Return the (x, y) coordinate for the center point of the cell that contains the specified text.  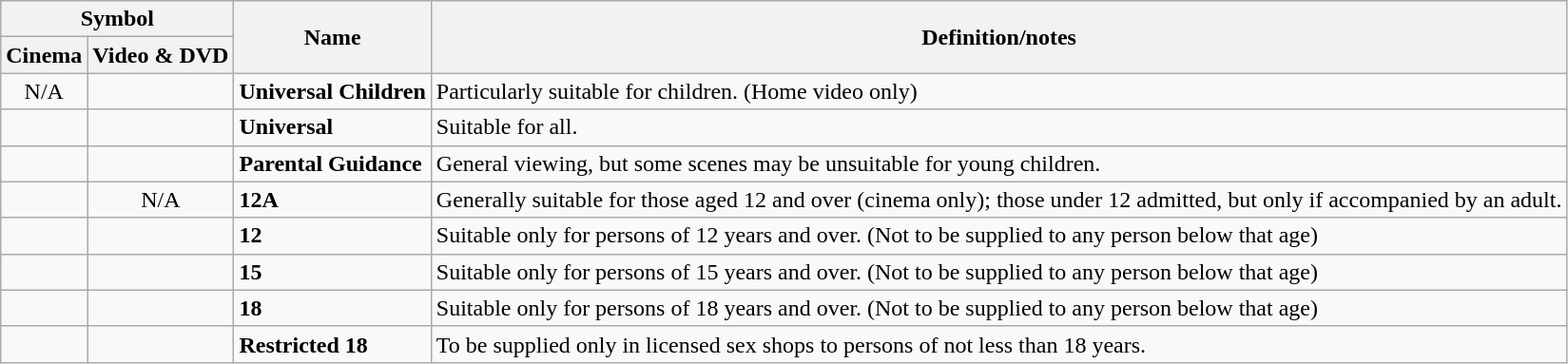
Suitable for all. (998, 127)
Definition/notes (998, 37)
Generally suitable for those aged 12 and over (cinema only); those under 12 admitted, but only if accompanied by an adult. (998, 200)
Parental Guidance (333, 163)
Restricted 18 (333, 344)
12 (333, 236)
18 (333, 308)
Universal (333, 127)
Name (333, 37)
Suitable only for persons of 12 years and over. (Not to be supplied to any person below that age) (998, 236)
12A (333, 200)
Suitable only for persons of 18 years and over. (Not to be supplied to any person below that age) (998, 308)
Cinema (44, 55)
Symbol (118, 19)
Particularly suitable for children. (Home video only) (998, 91)
General viewing, but some scenes may be unsuitable for young children. (998, 163)
15 (333, 272)
Video & DVD (161, 55)
Universal Children (333, 91)
To be supplied only in licensed sex shops to persons of not less than 18 years. (998, 344)
Suitable only for persons of 15 years and over. (Not to be supplied to any person below that age) (998, 272)
